Pinpoint the cell where the given text exists, returning its [X, Y] midpoint coordinate. 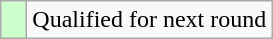
Qualified for next round [150, 20]
